For the text-containing cell, return its midpoint in (X, Y) coordinate format. 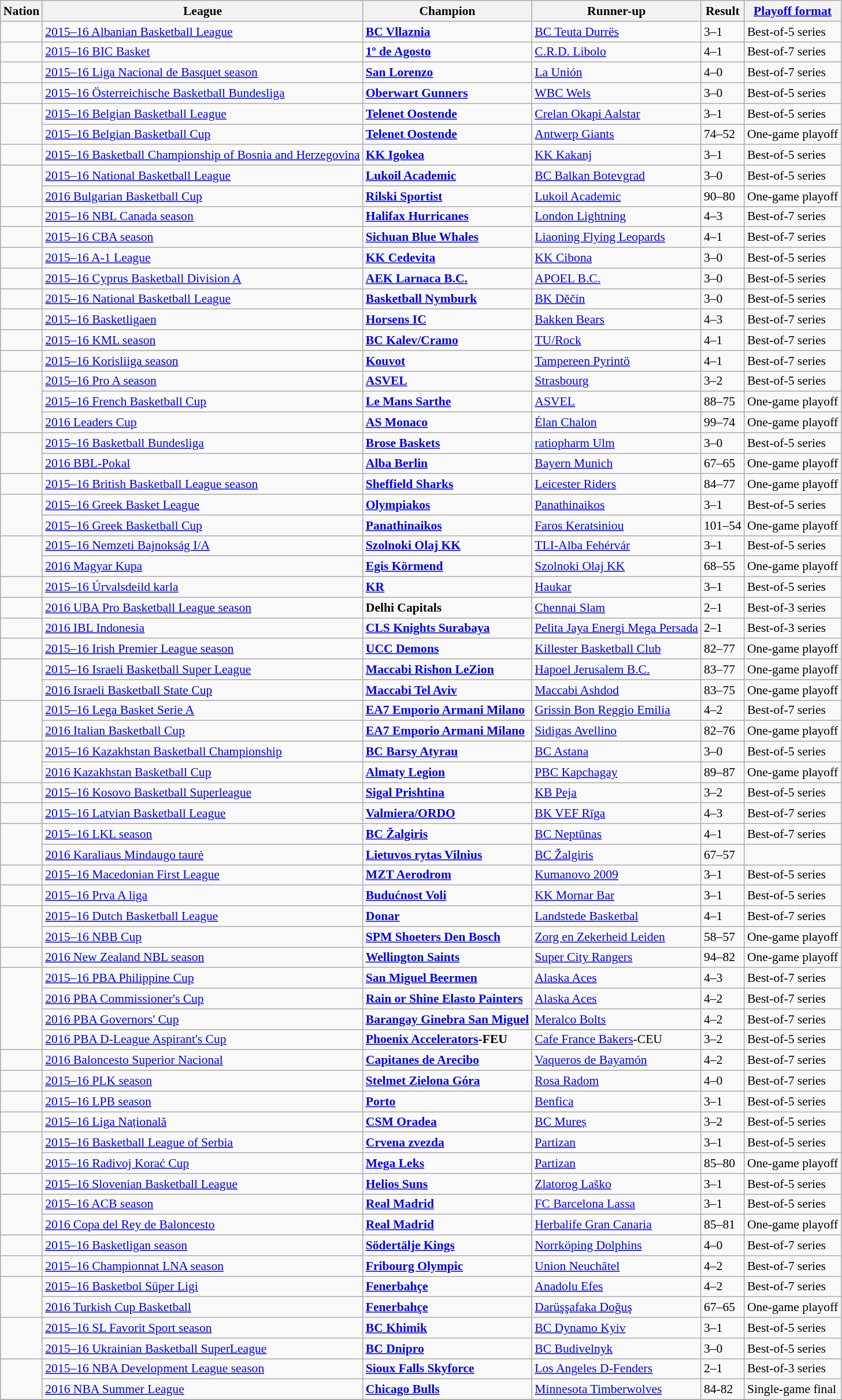
2015–16 Úrvalsdeild karla (202, 587)
BK Děčín (616, 299)
2016 PBA Commissioner's Cup (202, 999)
Södertälje Kings (447, 1246)
Tampereen Pyrintö (616, 361)
Le Mans Sarthe (447, 402)
Vaqueros de Bayamón (616, 1060)
84-82 (722, 1390)
2016 Karaliaus Mindaugo taurė (202, 855)
Almaty Legion (447, 772)
68–55 (722, 567)
2015–16 Championnat LNA season (202, 1266)
2015–16 Pro A season (202, 381)
Champion (447, 11)
Minnesota Timberwolves (616, 1390)
Kumanovo 2009 (616, 875)
101–54 (722, 526)
Darüşşafaka Doğuş (616, 1308)
Sigal Prishtina (447, 793)
82–76 (722, 731)
Donar (447, 917)
Grissin Bon Reggio Emilia (616, 710)
SPM Shoeters Den Bosch (447, 937)
Maccabi Tel Aviv (447, 690)
2015–16 Macedonian First League (202, 875)
MZT Aerodrom (447, 875)
2015–16 Lega Basket Serie A (202, 710)
Lietuvos rytas Vilnius (447, 855)
Egis Körmend (447, 567)
WBC Wels (616, 94)
2015–16 Kazakhstan Basketball Championship (202, 752)
2016 Magyar Kupa (202, 567)
2015–16 Irish Premier League season (202, 649)
BC Dynamo Kyiv (616, 1328)
KR (447, 587)
2015–16 Basketligaen (202, 320)
FC Barcelona Lassa (616, 1204)
Rosa Radom (616, 1081)
BC Khimik (447, 1328)
85–81 (722, 1225)
2016 NBA Summer League (202, 1390)
Chennai Slam (616, 608)
2016 Israeli Basketball State Cup (202, 690)
2015–16 NBL Canada season (202, 217)
Sheffield Sharks (447, 485)
2015–16 Basketball Championship of Bosnia and Herzegovina (202, 155)
Fribourg Olympic (447, 1266)
BK VEF Rīga (616, 814)
Killester Basketball Club (616, 649)
BC Vllaznia (447, 32)
Crvena zvezda (447, 1143)
TLI-Alba Fehérvár (616, 546)
Los Angeles D-Fenders (616, 1369)
Rilski Sportist (447, 196)
2016 BBL-Pokal (202, 464)
99–74 (722, 423)
82–77 (722, 649)
2016 Italian Basketball Cup (202, 731)
2016 Baloncesto Superior Nacional (202, 1060)
Wellington Saints (447, 958)
Sioux Falls Skyforce (447, 1369)
2015–16 Greek Basketball Cup (202, 526)
Nation (21, 11)
58–57 (722, 937)
C.R.D. Libolo (616, 52)
San Miguel Beermen (447, 978)
2015–16 Dutch Basketball League (202, 917)
KK Igokea (447, 155)
2016 Turkish Cup Basketball (202, 1308)
Oberwart Gunners (447, 94)
2016 PBA D-League Aspirant's Cup (202, 1040)
2015–16 Prva A liga (202, 896)
Haukar (616, 587)
Herbalife Gran Canaria (616, 1225)
2015–16 Israeli Basketball Super League (202, 669)
Sidigas Avellino (616, 731)
2015–16 Liga Nacional de Basquet season (202, 73)
Stelmet Zielona Góra (447, 1081)
2016 New Zealand NBL season (202, 958)
Hapoel Jerusalem B.C. (616, 669)
Leicester Riders (616, 485)
2015–16 BIC Basket (202, 52)
Porto (447, 1101)
La Unión (616, 73)
London Lightning (616, 217)
Meralco Bolts (616, 1019)
83–75 (722, 690)
2015–16 Radivoj Korać Cup (202, 1163)
2016 UBA Pro Basketball League season (202, 608)
Basketball Nymburk (447, 299)
2015–16 Basketball League of Serbia (202, 1143)
Chicago Bulls (447, 1390)
Helios Suns (447, 1184)
CSM Oradea (447, 1122)
2015–16 Basketligan season (202, 1246)
85–80 (722, 1163)
2015–16 Latvian Basketball League (202, 814)
94–82 (722, 958)
Strasbourg (616, 381)
BC Mureș (616, 1122)
2015–16 Cyprus Basketball Division A (202, 278)
2015–16 NBA Development League season (202, 1369)
2016 Copa del Rey de Baloncesto (202, 1225)
PBC Kapchagay (616, 772)
Zlatorog Laško (616, 1184)
2015–16 NBB Cup (202, 937)
2015–16 ACB season (202, 1204)
Maccabi Ashdod (616, 690)
Norrköping Dolphins (616, 1246)
2016 IBL Indonesia (202, 628)
2015–16 Albanian Basketball League (202, 32)
Anadolu Efes (616, 1287)
KK Cedevita (447, 258)
2015–16 Basketball Bundesliga (202, 443)
Sichuan Blue Whales (447, 237)
2015–16 A-1 League (202, 258)
Rain or Shine Elasto Painters (447, 999)
2015–16 Slovenian Basketball League (202, 1184)
Crelan Okapi Aalstar (616, 114)
2015–16 KML season (202, 340)
Result (722, 11)
ratiopharm Ulm (616, 443)
Capitanes de Arecibo (447, 1060)
Cafe France Bakers-CEU (616, 1040)
84–77 (722, 485)
2015–16 Ukrainian Basketball SuperLeague (202, 1349)
2015–16 Nemzeti Bajnokság I/A (202, 546)
Playoff format (793, 11)
2015–16 PBA Philippine Cup (202, 978)
CLS Knights Surabaya (447, 628)
Landstede Basketbal (616, 917)
Alba Berlin (447, 464)
BC Budivelnyk (616, 1349)
2016 Bulgarian Basketball Cup (202, 196)
2015–16 Belgian Basketball Cup (202, 135)
67–57 (722, 855)
BC Teuta Durrës (616, 32)
Single-game final (793, 1390)
BC Neptūnas (616, 834)
2015–16 LPB season (202, 1101)
Brose Baskets (447, 443)
2016 PBA Governors' Cup (202, 1019)
Phoenix Accelerators-FEU (447, 1040)
2015–16 French Basketball Cup (202, 402)
BC Dnipro (447, 1349)
Union Neuchâtel (616, 1266)
KK Cibona (616, 258)
2015–16 Österreichische Basketball Bundesliga (202, 94)
BC Barsy Atyrau (447, 752)
2015–16 CBA season (202, 237)
Mega Leks (447, 1163)
KK Mornar Bar (616, 896)
Pelita Jaya Energi Mega Persada (616, 628)
Benfica (616, 1101)
1º de Agosto (447, 52)
BC Kalev/Cramo (447, 340)
Horsens IC (447, 320)
2015–16 Greek Basket League (202, 505)
AEK Larnaca B.C. (447, 278)
Kouvot (447, 361)
2015–16 Belgian Basketball League (202, 114)
2015–16 Liga Națională (202, 1122)
2015–16 British Basketball League season (202, 485)
AS Monaco (447, 423)
Bayern Munich (616, 464)
Budućnost Voli (447, 896)
League (202, 11)
Runner-up (616, 11)
Élan Chalon (616, 423)
TU/Rock (616, 340)
83–77 (722, 669)
2015–16 Basketbol Süper Ligi (202, 1287)
Valmiera/ORDO (447, 814)
Faros Keratsiniou (616, 526)
2015–16 Kosovo Basketball Superleague (202, 793)
Halifax Hurricanes (447, 217)
2015–16 SL Favorit Sport season (202, 1328)
UCC Demons (447, 649)
Antwerp Giants (616, 135)
74–52 (722, 135)
Zorg en Zekerheid Leiden (616, 937)
2015–16 LKL season (202, 834)
APOEL B.C. (616, 278)
KB Peja (616, 793)
San Lorenzo (447, 73)
KK Kakanj (616, 155)
88–75 (722, 402)
BC Astana (616, 752)
2015–16 Korisliiga season (202, 361)
Delhi Capitals (447, 608)
89–87 (722, 772)
Olympiakos (447, 505)
Maccabi Rishon LeZion (447, 669)
Barangay Ginebra San Miguel (447, 1019)
2015–16 PLK season (202, 1081)
Liaoning Flying Leopards (616, 237)
90–80 (722, 196)
2016 Leaders Cup (202, 423)
2016 Kazakhstan Basketball Cup (202, 772)
Bakken Bears (616, 320)
Super City Rangers (616, 958)
BC Balkan Botevgrad (616, 176)
